Capture the cell that displays the provided text and extract its [X, Y] central coordinate. 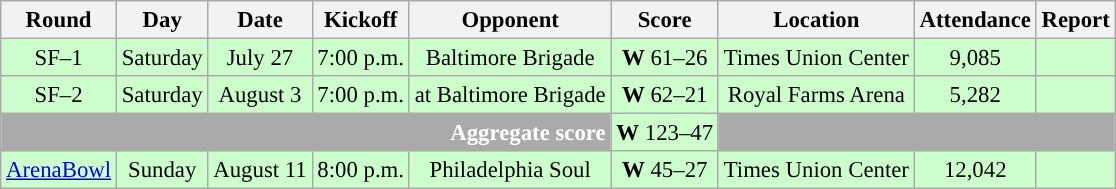
Sunday [162, 170]
Kickoff [360, 20]
Attendance [975, 20]
ArenaBowl [59, 170]
Round [59, 20]
August 11 [260, 170]
Day [162, 20]
at Baltimore Brigade [510, 95]
Royal Farms Arena [816, 95]
Report [1076, 20]
SF–1 [59, 58]
W 62–21 [664, 95]
9,085 [975, 58]
Baltimore Brigade [510, 58]
Opponent [510, 20]
5,282 [975, 95]
W 123–47 [664, 133]
Aggregate score [306, 133]
8:00 p.m. [360, 170]
Score [664, 20]
July 27 [260, 58]
Location [816, 20]
Date [260, 20]
W 61–26 [664, 58]
SF–2 [59, 95]
August 3 [260, 95]
W 45–27 [664, 170]
Philadelphia Soul [510, 170]
12,042 [975, 170]
